From the cell containing the given text, extract its center point as (X, Y) coordinate. 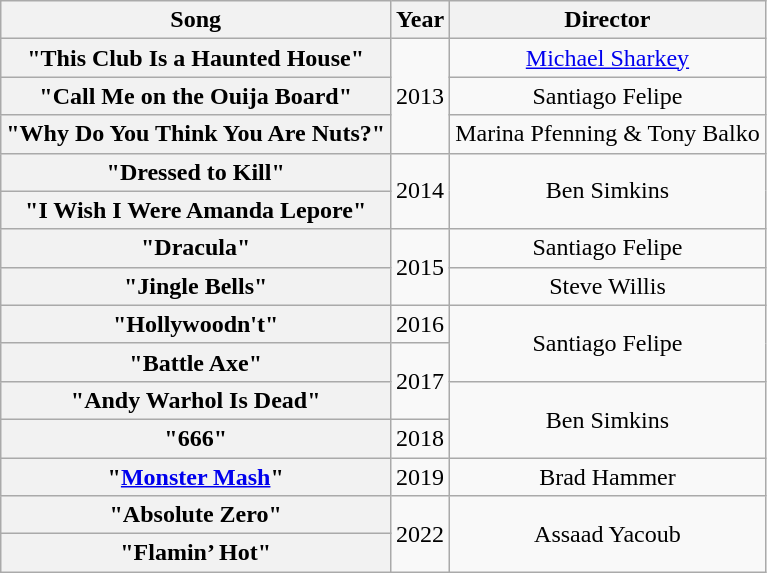
"This Club Is a Haunted House" (196, 58)
"Why Do You Think You Are Nuts?" (196, 134)
"Battle Axe" (196, 362)
Director (608, 20)
2019 (420, 477)
2018 (420, 438)
"I Wish I Were Amanda Lepore" (196, 210)
"Monster Mash" (196, 477)
Brad Hammer (608, 477)
Assaad Yacoub (608, 534)
"Dracula" (196, 248)
2022 (420, 534)
"Hollywoodn't" (196, 324)
2016 (420, 324)
2017 (420, 381)
Song (196, 20)
2015 (420, 267)
"Dressed to Kill" (196, 172)
Michael Sharkey (608, 58)
Steve Willis (608, 286)
2014 (420, 191)
"Flamin’ Hot" (196, 553)
Year (420, 20)
2013 (420, 96)
"Call Me on the Ouija Board" (196, 96)
"Andy Warhol Is Dead" (196, 400)
"Jingle Bells" (196, 286)
"Absolute Zero" (196, 515)
"666" (196, 438)
Marina Pfenning & Tony Balko (608, 134)
